Pinpoint the cell where the given text exists, returning its (x, y) midpoint coordinate. 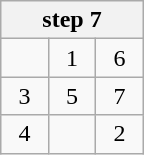
1 (72, 58)
step 7 (72, 20)
4 (24, 134)
6 (120, 58)
3 (24, 96)
7 (120, 96)
2 (120, 134)
5 (72, 96)
